From the cell containing the given text, extract its center point as [x, y] coordinate. 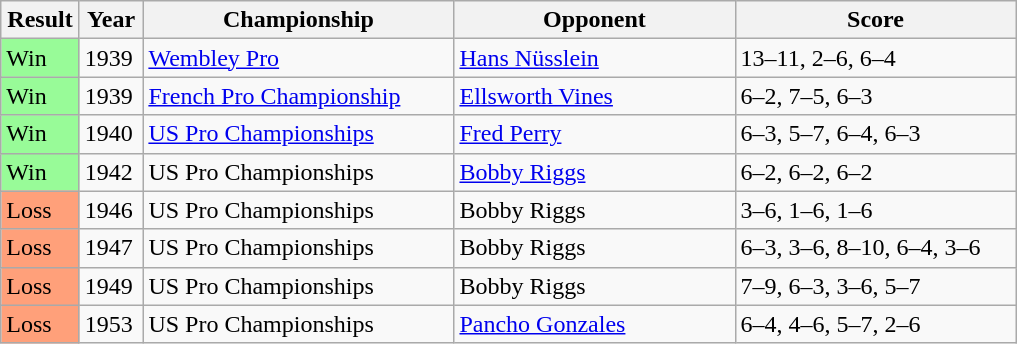
Wembley Pro [298, 58]
1947 [111, 248]
6–4, 4–6, 5–7, 2–6 [876, 324]
6–2, 7–5, 6–3 [876, 96]
6–3, 3–6, 8–10, 6–4, 3–6 [876, 248]
Result [40, 20]
Year [111, 20]
Pancho Gonzales [594, 324]
6–2, 6–2, 6–2 [876, 172]
7–9, 6–3, 3–6, 5–7 [876, 286]
1949 [111, 286]
Championship [298, 20]
Ellsworth Vines [594, 96]
3–6, 1–6, 1–6 [876, 210]
1940 [111, 134]
Hans Nüsslein [594, 58]
1946 [111, 210]
French Pro Championship [298, 96]
13–11, 2–6, 6–4 [876, 58]
Opponent [594, 20]
1953 [111, 324]
Score [876, 20]
Fred Perry [594, 134]
1942 [111, 172]
6–3, 5–7, 6–4, 6–3 [876, 134]
